Provide the [x, y] coordinate of the cell's center where the given text is located.  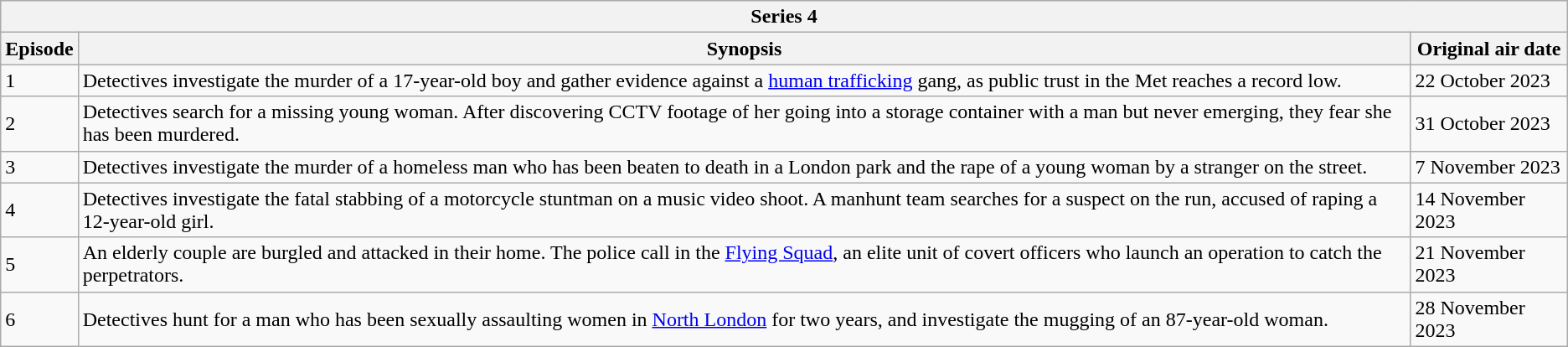
Episode [39, 49]
Synopsis [744, 49]
31 October 2023 [1489, 124]
1 [39, 80]
Original air date [1489, 49]
22 October 2023 [1489, 80]
5 [39, 265]
Detectives hunt for a man who has been sexually assaulting women in North London for two years, and investigate the mugging of an 87-year-old woman. [744, 319]
6 [39, 319]
7 November 2023 [1489, 167]
28 November 2023 [1489, 319]
Series 4 [784, 17]
14 November 2023 [1489, 210]
21 November 2023 [1489, 265]
2 [39, 124]
3 [39, 167]
4 [39, 210]
